Find where the given text appears and provide that cell's center as (x, y) coordinate. 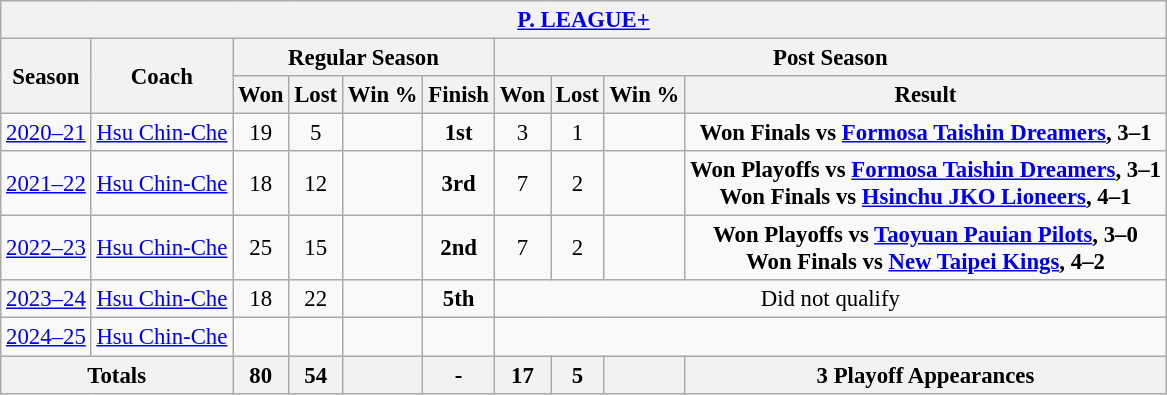
P. LEAGUE+ (584, 20)
Season (46, 76)
25 (261, 248)
Post Season (830, 58)
2nd (458, 248)
80 (261, 375)
19 (261, 133)
- (458, 375)
1 (578, 133)
Won Finals vs Formosa Taishin Dreamers, 3–1 (926, 133)
2023–24 (46, 299)
17 (522, 375)
22 (316, 299)
Finish (458, 95)
Regular Season (364, 58)
1st (458, 133)
Did not qualify (830, 299)
Won Playoffs vs Taoyuan Pauian Pilots, 3–0Won Finals vs New Taipei Kings, 4–2 (926, 248)
Coach (162, 76)
3rd (458, 184)
54 (316, 375)
5th (458, 299)
3 (522, 133)
2021–22 (46, 184)
2024–25 (46, 337)
2022–23 (46, 248)
15 (316, 248)
12 (316, 184)
Won Playoffs vs Formosa Taishin Dreamers, 3–1Won Finals vs Hsinchu JKO Lioneers, 4–1 (926, 184)
Totals (117, 375)
3 Playoff Appearances (926, 375)
Result (926, 95)
2020–21 (46, 133)
